Locate the cell with the specified text and output its (x, y) center coordinate. 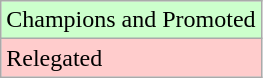
Champions and Promoted (131, 20)
Relegated (131, 58)
